Determine the [X, Y] coordinate at the center of the cell enclosing the given text.  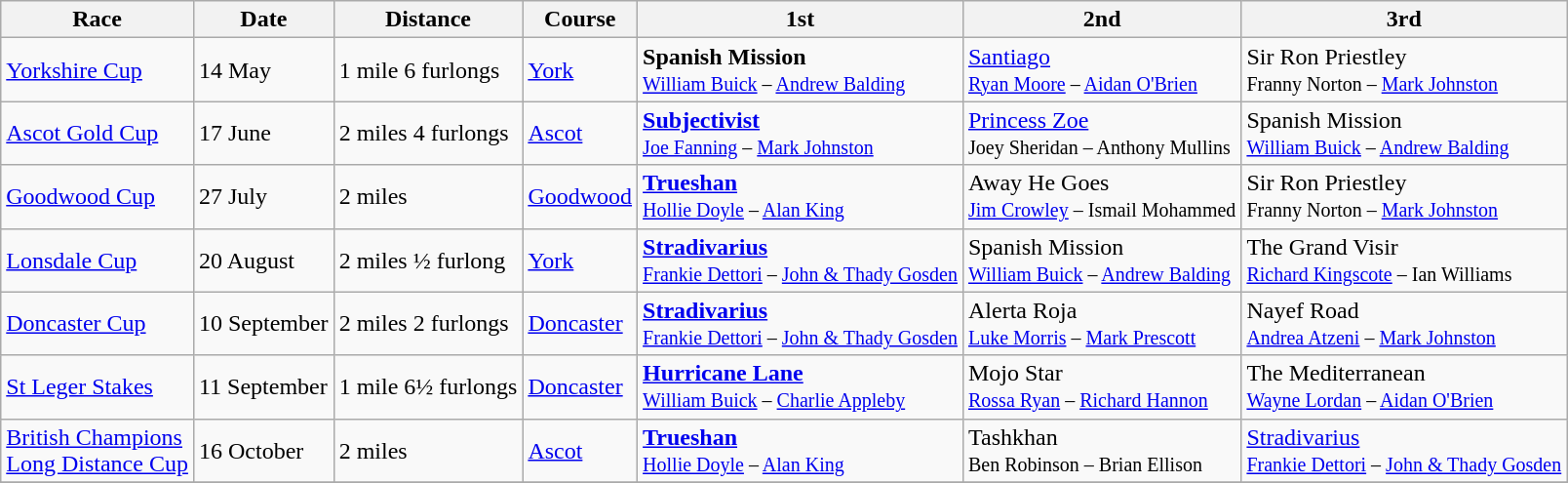
Yorkshire Cup [98, 70]
2nd [1102, 20]
1 mile 6 furlongs [428, 70]
Doncaster Cup [98, 324]
10 September [263, 324]
Mojo StarRossa Ryan – Richard Hannon [1102, 386]
St Leger Stakes [98, 386]
Distance [428, 20]
3rd [1404, 20]
Goodwood [580, 197]
SantiagoRyan Moore – Aidan O'Brien [1102, 70]
2 miles 2 furlongs [428, 324]
Course [580, 20]
17 June [263, 133]
Race [98, 20]
Lonsdale Cup [98, 260]
20 August [263, 260]
SubjectivistJoe Fanning – Mark Johnston [801, 133]
Alerta RojaLuke Morris – Mark Prescott [1102, 324]
1 mile 6½ furlongs [428, 386]
2 miles 4 furlongs [428, 133]
Nayef RoadAndrea Atzeni – Mark Johnston [1404, 324]
Ascot Gold Cup [98, 133]
TashkhanBen Robinson – Brian Ellison [1102, 451]
1st [801, 20]
Away He GoesJim Crowley – Ismail Mohammed [1102, 197]
16 October [263, 451]
11 September [263, 386]
The Grand VisirRichard Kingscote – Ian Williams [1404, 260]
Goodwood Cup [98, 197]
27 July [263, 197]
British ChampionsLong Distance Cup [98, 451]
Princess ZoeJoey Sheridan – Anthony Mullins [1102, 133]
The MediterraneanWayne Lordan – Aidan O'Brien [1404, 386]
Hurricane LaneWilliam Buick – Charlie Appleby [801, 386]
14 May [263, 70]
2 miles ½ furlong [428, 260]
Date [263, 20]
